Identify which cell holds the provided text, then report its [x, y] central coordinate. 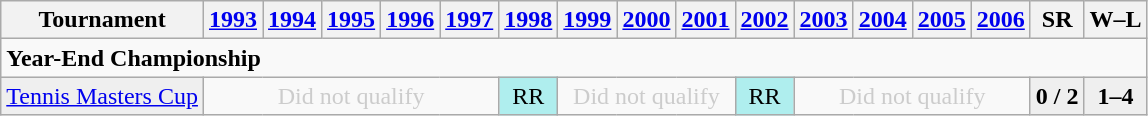
0 / 2 [1057, 96]
1997 [470, 20]
1993 [232, 20]
SR [1057, 20]
W–L [1116, 20]
1999 [588, 20]
2001 [706, 20]
Year-End Championship [574, 58]
2005 [942, 20]
1994 [292, 20]
1998 [528, 20]
Tournament [102, 20]
1995 [352, 20]
2006 [1000, 20]
2000 [646, 20]
Tennis Masters Cup [102, 96]
2003 [824, 20]
1–4 [1116, 96]
1996 [410, 20]
2002 [764, 20]
2004 [882, 20]
